Scan for the cell matching the given text and deliver its [x, y] coordinate at center. 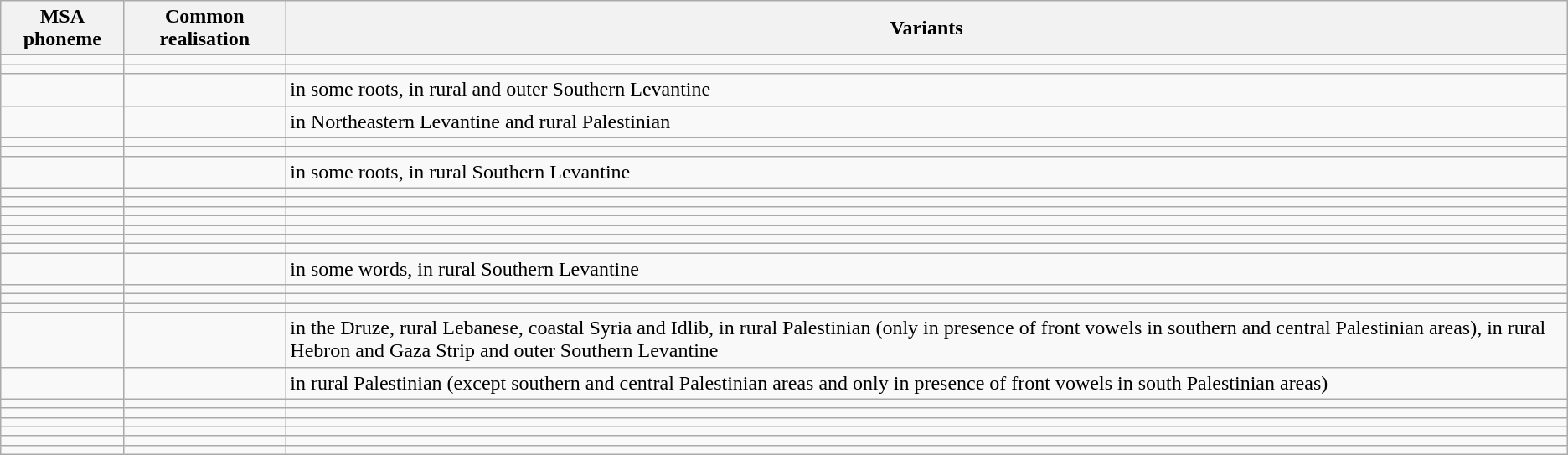
in Northeastern Levantine and rural Palestinian [926, 122]
in some words, in rural Southern Levantine [926, 269]
MSA phoneme [62, 28]
Common realisation [204, 28]
in some roots, in rural and outer Southern Levantine [926, 90]
in rural Palestinian (except southern and central Palestinian areas and only in presence of front vowels in south Palestinian areas) [926, 383]
Variants [926, 28]
in some roots, in rural Southern Levantine [926, 172]
